Identify which cell holds the provided text, then report its (X, Y) central coordinate. 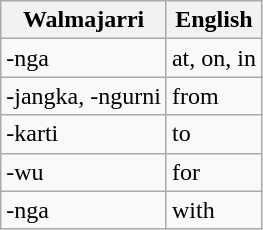
from (214, 96)
for (214, 172)
-karti (84, 134)
at, on, in (214, 58)
English (214, 20)
to (214, 134)
-jangka, -ngurni (84, 96)
Walmajarri (84, 20)
-wu (84, 172)
with (214, 210)
